Output the (x, y) coordinate of the center of the cell containing the given text.  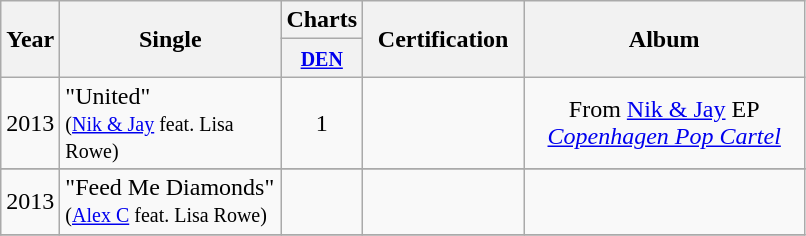
From Nik & Jay EPCopenhagen Pop Cartel (664, 123)
"United"(Nik & Jay feat. Lisa Rowe) (170, 123)
Album (664, 39)
"Feed Me Diamonds"(Alex C feat. Lisa Rowe) (170, 202)
1 (322, 123)
DEN (322, 58)
Charts (322, 20)
Year (30, 39)
Certification (444, 39)
Single (170, 39)
